Determine the (X, Y) coordinate at the center of the cell enclosing the given text.  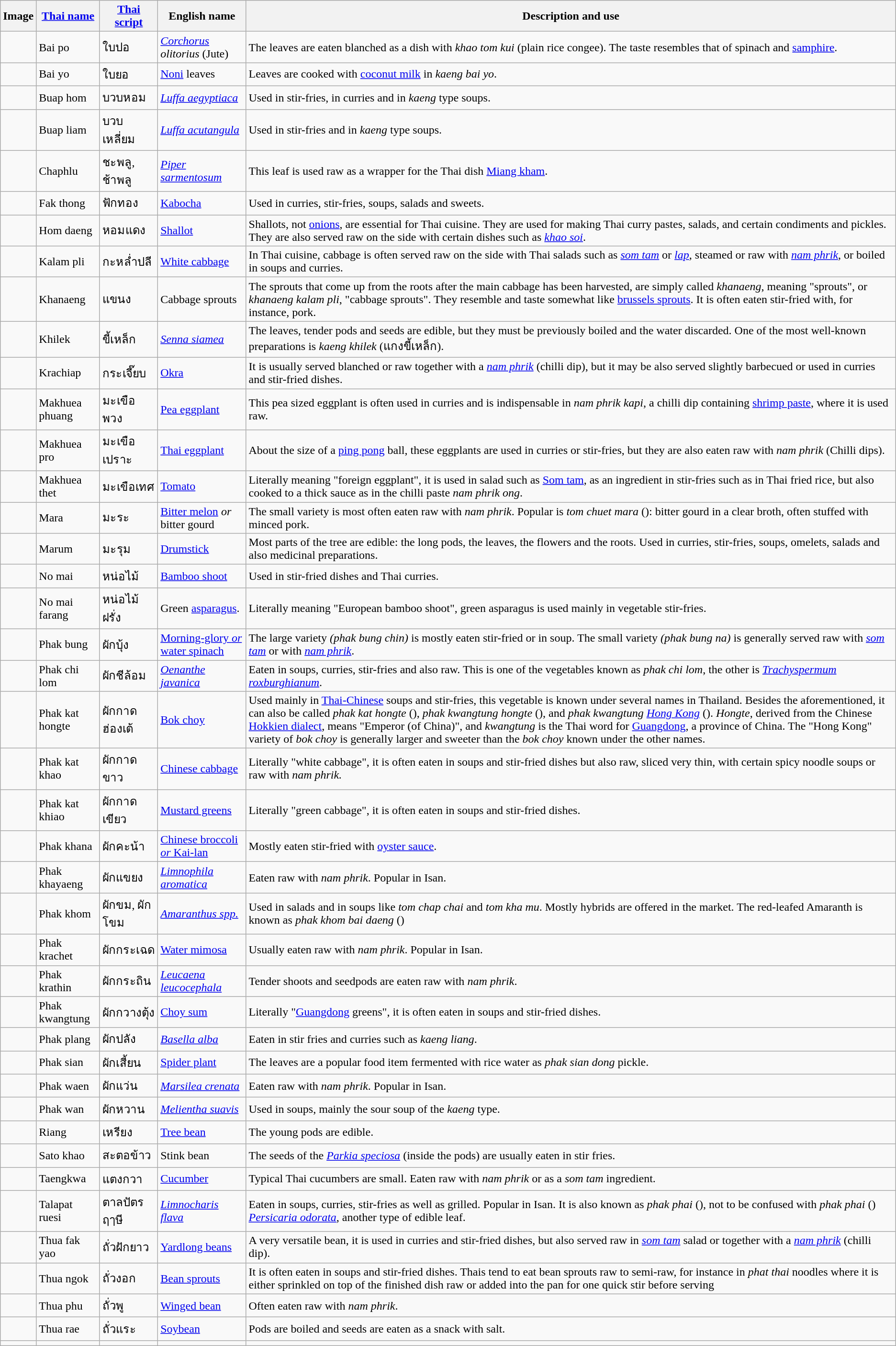
ถั่วแระ (128, 1329)
ตาลปัตรฤๅษี (128, 1211)
Thai eggplant (202, 451)
มะเขือพวง (128, 409)
Thai script (128, 16)
Bamboo shoot (202, 577)
Phak kwangtung (68, 1012)
Sato khao (68, 1156)
แตงกวา (128, 1179)
Makhuea thet (68, 486)
กะหล่ำปลี (128, 261)
Spider plant (202, 1063)
Yardlong beans (202, 1247)
มะระ (128, 518)
Usually eaten raw with nam phrik. Popular in Isan. (571, 950)
Eaten in soups, curries, stir-fries and also raw. This is one of the vegetables known as phak chi lom, the other is Trachyspermum roxburghianum. (571, 675)
Buap liam (68, 130)
This pea sized eggplant is often used in curries and is indispensable in nam phrik kapi, a chilli dip containing shrimp paste, where it is used raw. (571, 409)
No mai farang (68, 608)
Used in stir-fries, in curries and in kaeng type soups. (571, 98)
Description and use (571, 16)
Tomato (202, 486)
ชะพลู, ช้าพลู (128, 171)
About the size of a ping pong ball, these eggplants are used in curries or stir-fries, but they are also eaten raw with nam phrik (Chilli dips). (571, 451)
Phak khana (68, 847)
Phak wan (68, 1109)
ผักขม, ผักโขม (128, 914)
ผักกวางตุ้ง (128, 1012)
ผักแขยง (128, 877)
Morning-glory or water spinach (202, 645)
Kalam pli (68, 261)
Thai name (68, 16)
The young pods are edible. (571, 1132)
บวบเหลี่ยม (128, 130)
Marsilea crenata (202, 1086)
Luffa acutangula (202, 130)
Buap hom (68, 98)
Cucumber (202, 1179)
Corchorus olitorius (Jute) (202, 47)
Leaves are cooked with coconut milk in kaeng bai yo. (571, 75)
Phak sian (68, 1063)
Talapat ruesi (68, 1211)
หน่อไม้ฝรั่ง (128, 608)
Hom daeng (68, 231)
Kabocha (202, 203)
Taengkwa (68, 1179)
Bitter melon or bitter gourd (202, 518)
มะเขือเทศ (128, 486)
Melientha suavis (202, 1109)
Shallot (202, 231)
Makhuea phuang (68, 409)
บวบหอม (128, 98)
Phak krachet (68, 950)
Bok choy (202, 720)
Phak khayaeng (68, 877)
Phak kat khiao (68, 810)
Chinese broccoli or Kai-lan (202, 847)
Phak plang (68, 1039)
ผักกาดเขียว (128, 810)
Drumstick (202, 549)
ใบยอ (128, 75)
ใบปอ (128, 47)
Noni leaves (202, 75)
Typical Thai cucumbers are small. Eaten raw with nam phrik or as a som tam ingredient. (571, 1179)
Chaphlu (68, 171)
Winged bean (202, 1305)
หน่อไม้ (128, 577)
Phak chi lom (68, 675)
Literally "Guangdong greens", it is often eaten in soups and stir-fried dishes. (571, 1012)
Used in soups, mainly the sour soup of the kaeng type. (571, 1109)
Khanaeng (68, 299)
มะรุม (128, 549)
Thua phu (68, 1305)
หอมแดง (128, 231)
Thua ngok (68, 1278)
Water mimosa (202, 950)
Thua fak yao (68, 1247)
Phak waen (68, 1086)
Khilek (68, 339)
Tender shoots and seedpods are eaten raw with nam phrik. (571, 981)
ฟักทอง (128, 203)
Bean sprouts (202, 1278)
มะเขือเปราะ (128, 451)
Leucaena leucocephala (202, 981)
ผักหวาน (128, 1109)
Stink bean (202, 1156)
Okra (202, 373)
The leaves are a popular food item fermented with rice water as phak sian dong pickle. (571, 1063)
Soybean (202, 1329)
ถั่วฝักยาว (128, 1247)
ผักกระเฉด (128, 950)
Mara (68, 518)
Cabbage sprouts (202, 299)
Often eaten raw with nam phrik. (571, 1305)
ผักกาดฮ่องเต้ (128, 720)
Bai yo (68, 75)
Literally meaning "European bamboo shoot", green asparagus is used mainly in vegetable stir-fries. (571, 608)
ผักปลัง (128, 1039)
Eaten in stir fries and curries such as kaeng liang. (571, 1039)
Mustard greens (202, 810)
ผักชีล้อม (128, 675)
Phak bung (68, 645)
Piper sarmentosum (202, 171)
Basella alba (202, 1039)
Phak kat hongte (68, 720)
Tree bean (202, 1132)
This leaf is used raw as a wrapper for the Thai dish Miang kham. (571, 171)
ผักบุ้ง (128, 645)
Used in stir-fries and in kaeng type soups. (571, 130)
No mai (68, 577)
แขนง (128, 299)
Marum (68, 549)
ผักแว่น (128, 1086)
Choy sum (202, 1012)
กระเจี๊ยบ (128, 373)
Krachiap (68, 373)
Mostly eaten stir-fried with oyster sauce. (571, 847)
Amaranthus spp. (202, 914)
สะตอข้าว (128, 1156)
Pea eggplant (202, 409)
Makhuea pro (68, 451)
Chinese cabbage (202, 769)
Riang (68, 1132)
Image (18, 16)
Limnophila aromatica (202, 877)
Bai po (68, 47)
ผักกระถิน (128, 981)
ผักเสี้ยน (128, 1063)
Used in curries, stir-fries, soups, salads and sweets. (571, 203)
Luffa aegyptiaca (202, 98)
Limnocharis flava (202, 1211)
English name (202, 16)
White cabbage (202, 261)
Thua rae (68, 1329)
ถั่วพู (128, 1305)
ถั่วงอก (128, 1278)
เหรียง (128, 1132)
ผักกาดขาว (128, 769)
Fak thong (68, 203)
Used in stir-fried dishes and Thai curries. (571, 577)
Oenanthe javanica (202, 675)
Phak khom (68, 914)
Green asparagus. (202, 608)
ขี้เหล็ก (128, 339)
The leaves are eaten blanched as a dish with khao tom kui (plain rice congee). The taste resembles that of spinach and samphire. (571, 47)
Senna siamea (202, 339)
The seeds of the Parkia speciosa (inside the pods) are usually eaten in stir fries. (571, 1156)
Phak kat khao (68, 769)
ผักคะน้า (128, 847)
Literally "green cabbage", it is often eaten in soups and stir-fried dishes. (571, 810)
Phak krathin (68, 981)
A very versatile bean, it is used in curries and stir-fried dishes, but also served raw in som tam salad or together with a nam phrik (chilli dip). (571, 1247)
Pods are boiled and seeds are eaten as a snack with salt. (571, 1329)
